Determine the [x, y] coordinate at the center of the cell enclosing the given text.  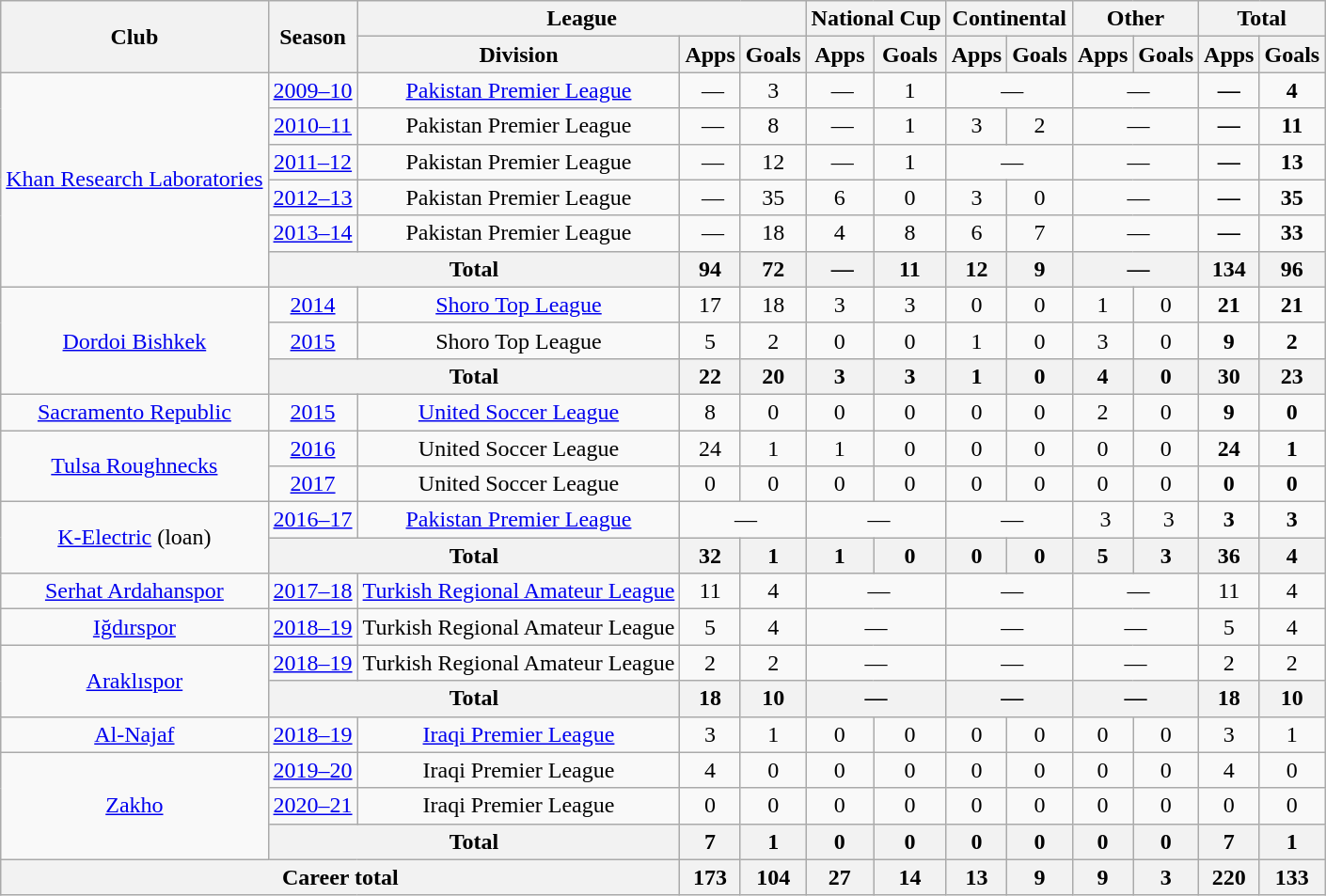
National Cup [876, 19]
133 [1292, 877]
2017 [312, 484]
Continental [1009, 19]
2009–10 [312, 90]
League [581, 19]
Club [134, 37]
K-Electric (loan) [134, 538]
Sacramento Republic [134, 412]
Division [519, 55]
2013–14 [312, 233]
36 [1229, 556]
2012–13 [312, 197]
Araklıspor [134, 681]
Khan Research Laboratories [134, 180]
Tulsa Roughnecks [134, 466]
27 [840, 877]
173 [710, 877]
32 [710, 556]
104 [773, 877]
2014 [312, 305]
220 [1229, 877]
Other [1135, 19]
2011–12 [312, 162]
30 [1229, 376]
20 [773, 376]
Al-Najaf [134, 734]
96 [1292, 269]
2017–18 [312, 591]
17 [710, 305]
2019–20 [312, 770]
134 [1229, 269]
72 [773, 269]
Season [312, 37]
94 [710, 269]
2010–11 [312, 126]
Career total [340, 877]
22 [710, 376]
Iğdırspor [134, 627]
Serhat Ardahanspor [134, 591]
2020–21 [312, 806]
2016 [312, 448]
33 [1292, 233]
Zakho [134, 806]
2016–17 [312, 520]
Dordoi Bishkek [134, 340]
23 [1292, 376]
14 [910, 877]
